Return the (x, y) coordinate for the center point of the cell that contains the specified text.  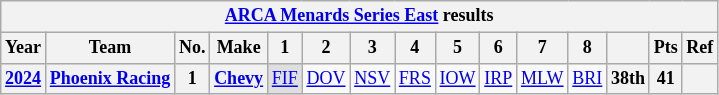
No. (192, 48)
FRS (416, 78)
Ref (700, 48)
Make (239, 48)
Year (24, 48)
3 (372, 48)
DOV (326, 78)
7 (542, 48)
Pts (666, 48)
FIF (284, 78)
8 (588, 48)
IRP (498, 78)
41 (666, 78)
2 (326, 48)
NSV (372, 78)
5 (458, 48)
Team (110, 48)
BRI (588, 78)
IOW (458, 78)
4 (416, 48)
2024 (24, 78)
38th (628, 78)
ARCA Menards Series East results (360, 16)
6 (498, 48)
MLW (542, 78)
Chevy (239, 78)
Phoenix Racing (110, 78)
